For the text-containing cell, return its midpoint in (X, Y) coordinate format. 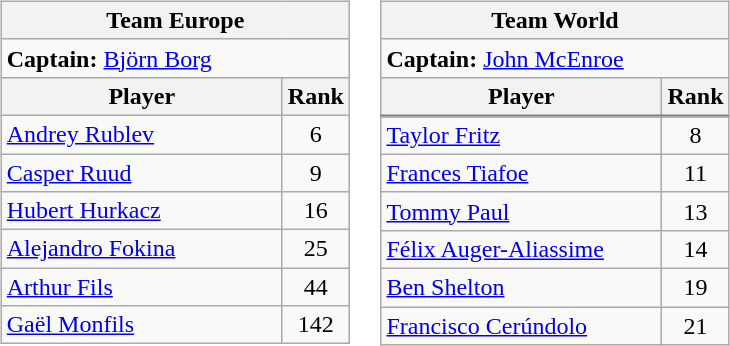
Team World (555, 20)
19 (696, 287)
Tommy Paul (522, 211)
Hubert Hurkacz (142, 211)
16 (316, 211)
Andrey Rublev (142, 134)
Félix Auger-Aliassime (522, 249)
21 (696, 325)
Team Europe (175, 20)
44 (316, 287)
Casper Ruud (142, 173)
Arthur Fils (142, 287)
8 (696, 135)
Ben Shelton (522, 287)
11 (696, 173)
Francisco Cerúndolo (522, 325)
6 (316, 134)
Frances Tiafoe (522, 173)
Captain: John McEnroe (555, 58)
Alejandro Fokina (142, 249)
13 (696, 211)
Taylor Fritz (522, 135)
9 (316, 173)
25 (316, 249)
14 (696, 249)
142 (316, 325)
Gaël Monfils (142, 325)
Captain: Björn Borg (175, 58)
